Provide the (x, y) coordinate of the cell's center where the given text is located.  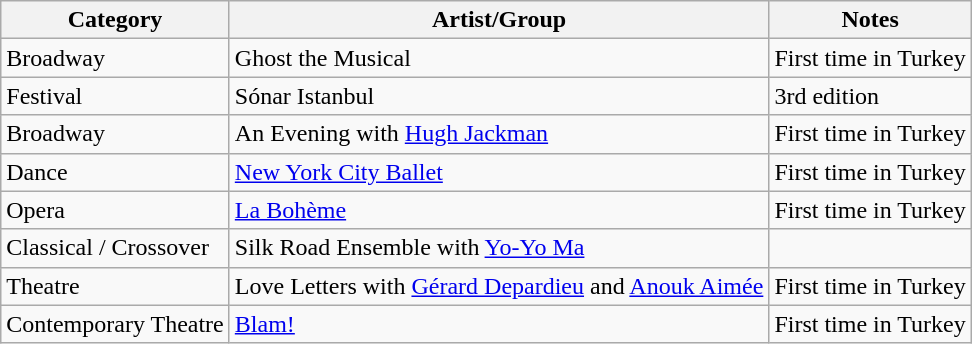
Festival (116, 96)
Theatre (116, 286)
Sónar Istanbul (499, 96)
Love Letters with Gérard Depardieu and Anouk Aimée (499, 286)
Ghost the Musical (499, 58)
Artist/Group (499, 20)
New York City Ballet (499, 172)
An Evening with Hugh Jackman (499, 134)
Notes (870, 20)
Dance (116, 172)
3rd edition (870, 96)
Silk Road Ensemble with Yo-Yo Ma (499, 248)
Blam! (499, 324)
La Bohème (499, 210)
Category (116, 20)
Classical / Crossover (116, 248)
Opera (116, 210)
Contemporary Theatre (116, 324)
